From the cell containing the given text, extract its center point as (x, y) coordinate. 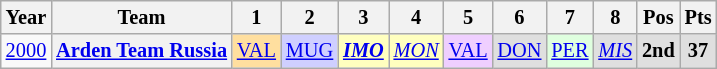
8 (615, 17)
PER (570, 51)
Team (142, 17)
6 (520, 17)
Pos (658, 17)
MUG (310, 51)
Year (26, 17)
7 (570, 17)
2nd (658, 51)
Arden Team Russia (142, 51)
DON (520, 51)
4 (416, 17)
5 (468, 17)
Pts (698, 17)
3 (363, 17)
MIS (615, 51)
1 (256, 17)
2 (310, 17)
37 (698, 51)
IMO (363, 51)
MON (416, 51)
2000 (26, 51)
